Find where the given text appears and provide that cell's center as [x, y] coordinate. 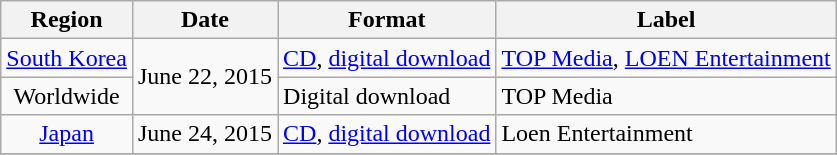
Format [387, 20]
TOP Media [666, 96]
Region [67, 20]
TOP Media, LOEN Entertainment [666, 58]
Japan [67, 134]
South Korea [67, 58]
Worldwide [67, 96]
June 24, 2015 [204, 134]
Loen Entertainment [666, 134]
Label [666, 20]
Date [204, 20]
Digital download [387, 96]
June 22, 2015 [204, 77]
